Output the [X, Y] coordinate of the center of the cell containing the given text.  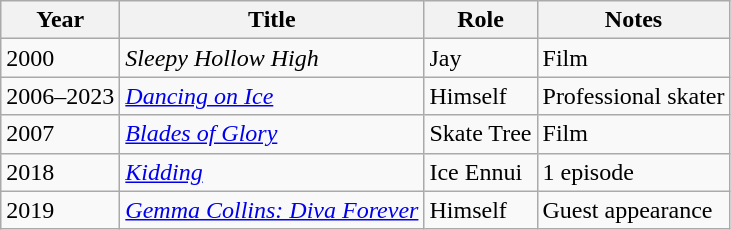
2007 [60, 134]
Year [60, 20]
Professional skater [634, 96]
2000 [60, 58]
Notes [634, 20]
Jay [480, 58]
Skate Tree [480, 134]
Blades of Glory [272, 134]
Ice Ennui [480, 172]
2019 [60, 210]
Gemma Collins: Diva Forever [272, 210]
Guest appearance [634, 210]
2018 [60, 172]
Dancing on Ice [272, 96]
2006–2023 [60, 96]
Title [272, 20]
Role [480, 20]
Kidding [272, 172]
Sleepy Hollow High [272, 58]
1 episode [634, 172]
